Locate the cell with the specified text and output its [x, y] center coordinate. 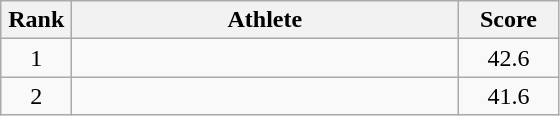
41.6 [508, 96]
Score [508, 20]
Athlete [265, 20]
Rank [36, 20]
42.6 [508, 58]
2 [36, 96]
1 [36, 58]
